Extract the (x, y) coordinate from the center of the cell holding the provided text.  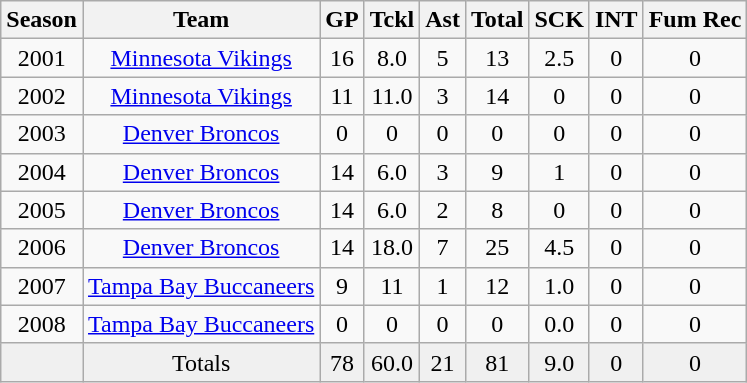
2002 (42, 96)
Totals (200, 362)
4.5 (559, 248)
INT (616, 20)
18.0 (392, 248)
2006 (42, 248)
8.0 (392, 58)
Team (200, 20)
SCK (559, 20)
16 (342, 58)
Fum Rec (695, 20)
2001 (42, 58)
2008 (42, 324)
2004 (42, 172)
GP (342, 20)
Season (42, 20)
2005 (42, 210)
60.0 (392, 362)
Ast (443, 20)
13 (497, 58)
0.0 (559, 324)
81 (497, 362)
2007 (42, 286)
2 (443, 210)
Tckl (392, 20)
8 (497, 210)
2003 (42, 134)
12 (497, 286)
7 (443, 248)
Total (497, 20)
25 (497, 248)
2.5 (559, 58)
1.0 (559, 286)
78 (342, 362)
21 (443, 362)
11.0 (392, 96)
5 (443, 58)
9.0 (559, 362)
